Determine the (X, Y) coordinate at the center of the cell enclosing the given text.  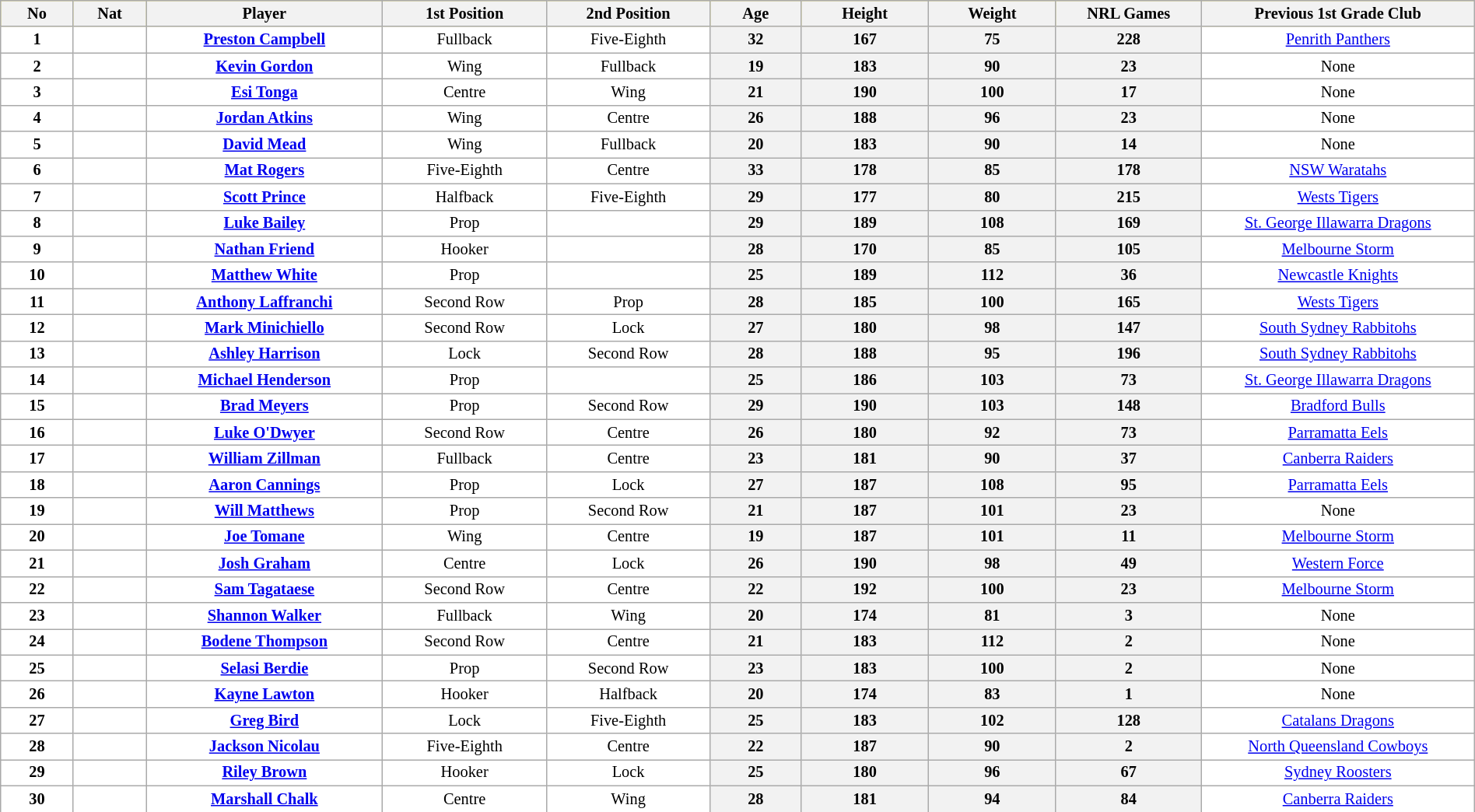
Newcastle Knights (1338, 275)
84 (1128, 799)
81 (993, 615)
30 (37, 799)
Kevin Gordon (265, 66)
North Queensland Cowboys (1338, 747)
Age (756, 13)
Western Force (1338, 563)
12 (37, 327)
Marshall Chalk (265, 799)
16 (37, 432)
Brad Meyers (265, 406)
192 (865, 590)
Sydney Roosters (1338, 772)
169 (1128, 223)
32 (756, 40)
NRL Games (1128, 13)
24 (37, 642)
Bodene Thompson (265, 642)
185 (865, 302)
Mark Minichiello (265, 327)
7 (37, 197)
37 (1128, 458)
80 (993, 197)
8 (37, 223)
NSW Waratahs (1338, 170)
94 (993, 799)
196 (1128, 354)
Esi Tonga (265, 92)
Greg Bird (265, 720)
33 (756, 170)
186 (865, 380)
No (37, 13)
Riley Brown (265, 772)
215 (1128, 197)
Weight (993, 13)
Preston Campbell (265, 40)
Previous 1st Grade Club (1338, 13)
128 (1128, 720)
Nathan Friend (265, 249)
148 (1128, 406)
Will Matthews (265, 511)
75 (993, 40)
Josh Graham (265, 563)
18 (37, 485)
105 (1128, 249)
67 (1128, 772)
49 (1128, 563)
Luke O'Dwyer (265, 432)
167 (865, 40)
Catalans Dragons (1338, 720)
177 (865, 197)
William Zillman (265, 458)
Joe Tomane (265, 537)
Bradford Bulls (1338, 406)
Kayne Lawton (265, 694)
15 (37, 406)
Luke Bailey (265, 223)
Shannon Walker (265, 615)
Player (265, 13)
Nat (110, 13)
Penrith Panthers (1338, 40)
Anthony Laffranchi (265, 302)
5 (37, 145)
13 (37, 354)
36 (1128, 275)
4 (37, 118)
Selasi Berdie (265, 668)
83 (993, 694)
10 (37, 275)
Aaron Cannings (265, 485)
1st Position (464, 13)
92 (993, 432)
Mat Rogers (265, 170)
Sam Tagataese (265, 590)
147 (1128, 327)
Ashley Harrison (265, 354)
2nd Position (628, 13)
9 (37, 249)
Height (865, 13)
Scott Prince (265, 197)
170 (865, 249)
Matthew White (265, 275)
6 (37, 170)
Jackson Nicolau (265, 747)
165 (1128, 302)
David Mead (265, 145)
102 (993, 720)
Jordan Atkins (265, 118)
Michael Henderson (265, 380)
228 (1128, 40)
